Search for the cell housing the specified text and yield its (x, y) center coordinate. 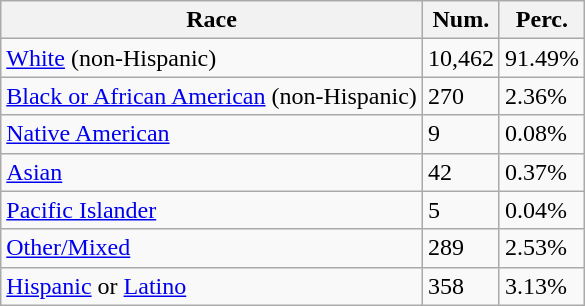
10,462 (460, 58)
358 (460, 286)
3.13% (542, 286)
0.04% (542, 210)
Asian (212, 172)
9 (460, 134)
Race (212, 20)
270 (460, 96)
289 (460, 248)
Pacific Islander (212, 210)
42 (460, 172)
White (non-Hispanic) (212, 58)
91.49% (542, 58)
0.08% (542, 134)
Num. (460, 20)
Native American (212, 134)
Hispanic or Latino (212, 286)
Other/Mixed (212, 248)
5 (460, 210)
Perc. (542, 20)
0.37% (542, 172)
2.53% (542, 248)
Black or African American (non-Hispanic) (212, 96)
2.36% (542, 96)
